Find where the given text appears and provide that cell's center as (x, y) coordinate. 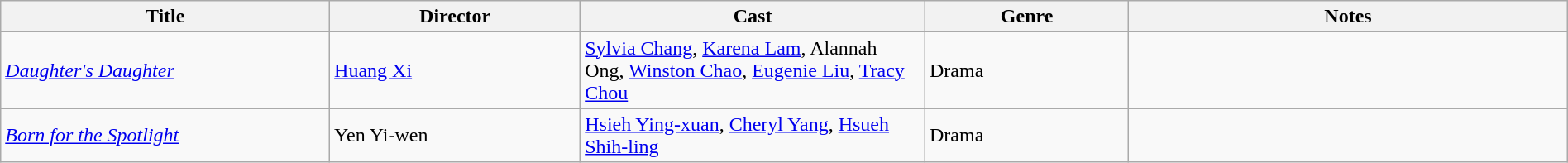
Huang Xi (455, 70)
Director (455, 17)
Genre (1026, 17)
Daughter's Daughter (165, 70)
Title (165, 17)
Sylvia Chang, Karena Lam, Alannah Ong, Winston Chao, Eugenie Liu, Tracy Chou (753, 70)
Notes (1348, 17)
Cast (753, 17)
Born for the Spotlight (165, 136)
Hsieh Ying-xuan, Cheryl Yang, Hsueh Shih-ling (753, 136)
Yen Yi-wen (455, 136)
